Locate the cell with the specified text and output its (X, Y) center coordinate. 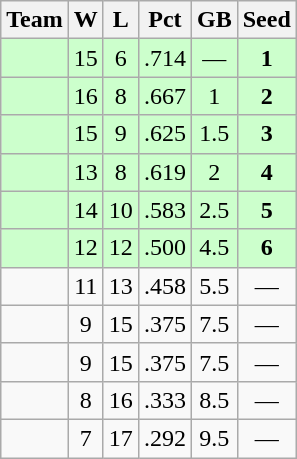
.333 (164, 400)
14 (86, 210)
.619 (164, 172)
.583 (164, 210)
Seed (266, 20)
.500 (164, 248)
5 (266, 210)
8.5 (214, 400)
7 (86, 438)
3 (266, 134)
17 (120, 438)
.714 (164, 58)
.625 (164, 134)
2.5 (214, 210)
4 (266, 172)
.458 (164, 286)
Team (35, 20)
11 (86, 286)
10 (120, 210)
L (120, 20)
4.5 (214, 248)
9.5 (214, 438)
Pct (164, 20)
.667 (164, 96)
.292 (164, 438)
1.5 (214, 134)
W (86, 20)
5.5 (214, 286)
GB (214, 20)
